Detect which cell encompasses the target text, then output its (x, y) center coordinate. 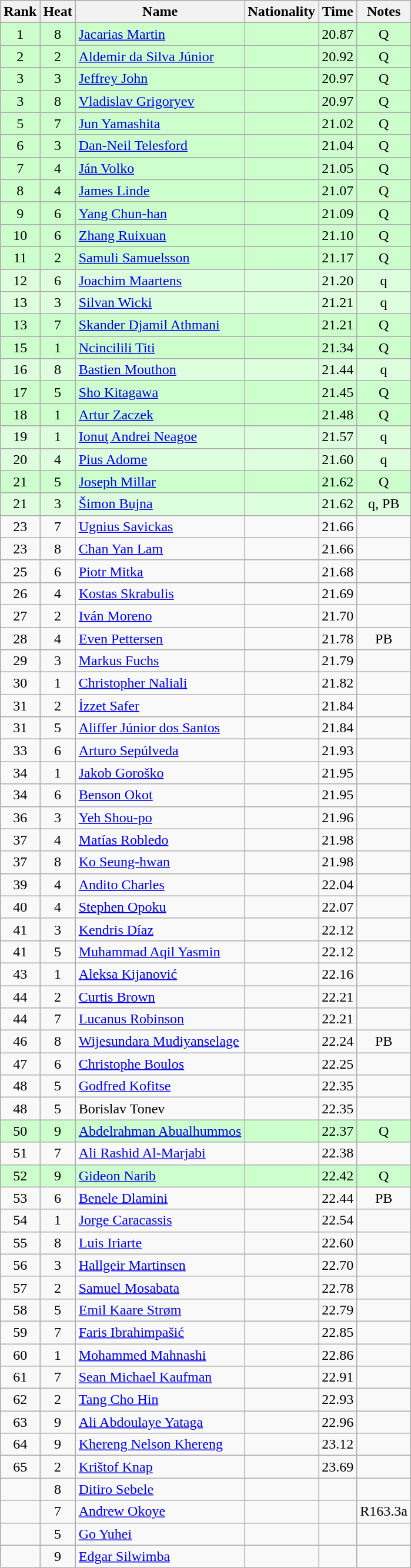
15 (20, 348)
Jakob Goroško (160, 773)
20 (20, 459)
Matías Robledo (160, 840)
James Linde (160, 191)
21.05 (338, 168)
Jorge Caracassis (160, 1220)
22.96 (338, 1422)
İzzet Safer (160, 706)
10 (20, 235)
Benele Dlamini (160, 1198)
Stephen Opoku (160, 907)
46 (20, 1042)
22.44 (338, 1198)
21.60 (338, 459)
30 (20, 683)
Šimon Bujna (160, 504)
22.78 (338, 1287)
51 (20, 1153)
22.70 (338, 1265)
22.93 (338, 1400)
36 (20, 818)
61 (20, 1377)
Joachim Maartens (160, 281)
22.42 (338, 1176)
Kostas Skrabulis (160, 593)
65 (20, 1467)
26 (20, 593)
Emil Kaare Strøm (160, 1310)
Luis Iriarte (160, 1243)
Khereng Nelson Khereng (160, 1444)
Tang Cho Hin (160, 1400)
Aleksa Kijanović (160, 974)
21.07 (338, 191)
Heat (58, 12)
Bastien Mouthon (160, 370)
20.92 (338, 56)
11 (20, 258)
21.44 (338, 370)
16 (20, 370)
54 (20, 1220)
Gideon Narib (160, 1176)
Piotr Mitka (160, 571)
21.96 (338, 818)
Go Yuhei (160, 1534)
Wijesundara Mudiyanselage (160, 1042)
22.91 (338, 1377)
59 (20, 1332)
62 (20, 1400)
Yang Chun-han (160, 213)
Markus Fuchs (160, 661)
21.79 (338, 661)
64 (20, 1444)
29 (20, 661)
40 (20, 907)
21.93 (338, 750)
R163.3a (384, 1512)
60 (20, 1355)
Ionuţ Andrei Neagoe (160, 437)
Aliffer Júnior dos Santos (160, 728)
Kendris Díaz (160, 929)
Godfred Kofitse (160, 1086)
22.04 (338, 885)
Benson Okot (160, 795)
52 (20, 1176)
21.70 (338, 616)
Jacarias Martin (160, 34)
Andrew Okoye (160, 1512)
22.25 (338, 1064)
21.04 (338, 146)
Krištof Knap (160, 1467)
Nationality (282, 12)
57 (20, 1287)
27 (20, 616)
47 (20, 1064)
Dan-Neil Telesford (160, 146)
22.37 (338, 1131)
Artur Zaczek (160, 415)
Hallgeir Martinsen (160, 1265)
Sho Kitagawa (160, 392)
21.09 (338, 213)
22.24 (338, 1042)
Christopher Naliali (160, 683)
23.69 (338, 1467)
Notes (384, 12)
q, PB (384, 504)
Silvan Wicki (160, 303)
12 (20, 281)
21.48 (338, 415)
Joseph Millar (160, 482)
Ko Seung-hwan (160, 862)
Time (338, 12)
25 (20, 571)
50 (20, 1131)
18 (20, 415)
58 (20, 1310)
33 (20, 750)
Aldemir da Silva Júnior (160, 56)
22.86 (338, 1355)
21.34 (338, 348)
Edgar Silwimba (160, 1556)
Jeffrey John (160, 79)
Pius Adome (160, 459)
55 (20, 1243)
Jun Yamashita (160, 124)
Andito Charles (160, 885)
Abdelrahman Abualhummos (160, 1131)
Christophe Boulos (160, 1064)
43 (20, 974)
21.82 (338, 683)
21.57 (338, 437)
Lucanus Robinson (160, 1019)
Rank (20, 12)
23.12 (338, 1444)
21.69 (338, 593)
22.85 (338, 1332)
Zhang Ruixuan (160, 235)
Vladislav Grigoryev (160, 101)
22.07 (338, 907)
22.60 (338, 1243)
Ali Rashid Al-Marjabi (160, 1153)
19 (20, 437)
Samuel Mosabata (160, 1287)
Even Pettersen (160, 638)
Skander Djamil Athmani (160, 325)
21.10 (338, 235)
17 (20, 392)
Name (160, 12)
Mohammed Mahnashi (160, 1355)
Sean Michael Kaufman (160, 1377)
22.54 (338, 1220)
21.20 (338, 281)
Ján Volko (160, 168)
Borislav Tonev (160, 1109)
21.45 (338, 392)
21.68 (338, 571)
Ncincilili Titi (160, 348)
21.78 (338, 638)
Ditiro Sebele (160, 1489)
20.87 (338, 34)
56 (20, 1265)
Samuli Samuelsson (160, 258)
22.79 (338, 1310)
22.38 (338, 1153)
Faris Ibrahimpašić (160, 1332)
Arturo Sepúlveda (160, 750)
22.16 (338, 974)
21.17 (338, 258)
Iván Moreno (160, 616)
Muhammad Aqil Yasmin (160, 952)
Ali Abdoulaye Yataga (160, 1422)
Curtis Brown (160, 997)
21.02 (338, 124)
28 (20, 638)
Yeh Shou-po (160, 818)
39 (20, 885)
Chan Yan Lam (160, 549)
63 (20, 1422)
Ugnius Savickas (160, 526)
53 (20, 1198)
